Return the [x, y] coordinate for the center point of the cell that contains the specified text.  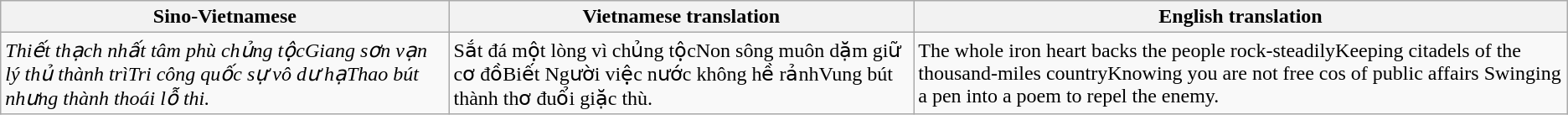
English translation [1240, 17]
Sino-Vietnamese [224, 17]
Thiết thạch nhất tâm phù chủng tộcGiang sơn vạn lý thủ thành trìTri công quốc sự vô dư hạThao bút nhưng thành thoái lỗ thi. [224, 74]
Vietnamese translation [682, 17]
Sắt đá một lòng vì chủng tộcNon sông muôn dặm giữ cơ đồBiết Người việc nước không hề rảnhVung bút thành thơ đuổi giặc thù. [682, 74]
